Capture the cell that displays the provided text and extract its [x, y] central coordinate. 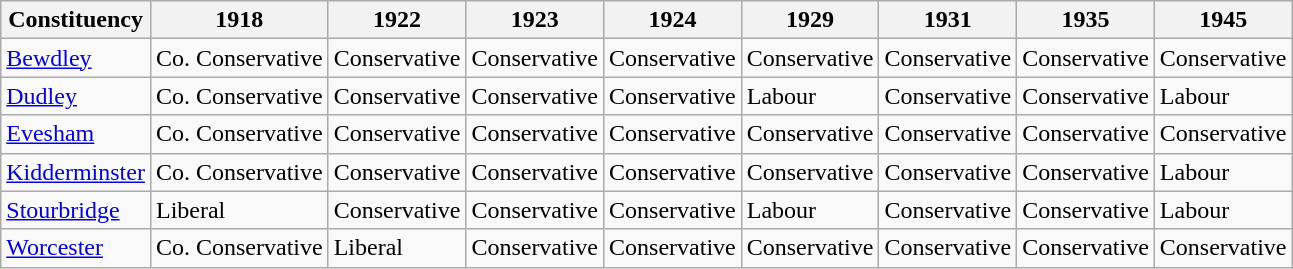
1931 [948, 20]
Dudley [76, 96]
1945 [1223, 20]
1935 [1086, 20]
1929 [810, 20]
Bewdley [76, 58]
1924 [673, 20]
Evesham [76, 134]
1922 [397, 20]
Stourbridge [76, 210]
Worcester [76, 248]
1923 [535, 20]
Kidderminster [76, 172]
Constituency [76, 20]
1918 [239, 20]
